Identify which cell holds the provided text, then report its [X, Y] central coordinate. 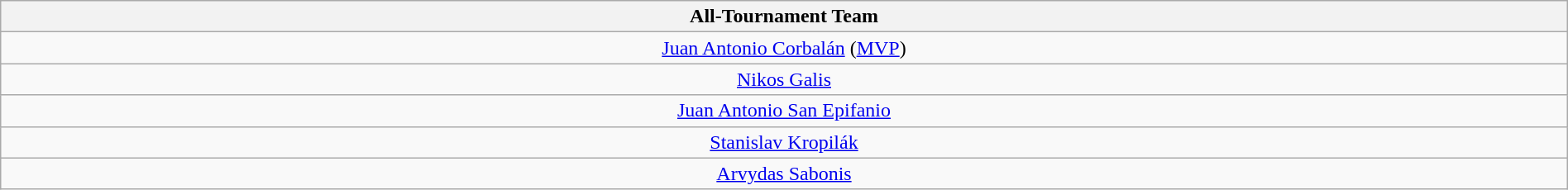
Arvydas Sabonis [784, 173]
All-Tournament Team [784, 17]
Juan Antonio San Epifanio [784, 111]
Nikos Galis [784, 79]
Stanislav Kropilák [784, 142]
Juan Antonio Corbalán (MVP) [784, 48]
